From the cell containing the given text, extract its center point as [x, y] coordinate. 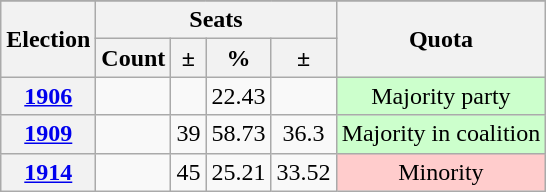
58.73 [238, 134]
Quota [441, 39]
Count [134, 58]
39 [188, 134]
45 [188, 172]
Majority in coalition [441, 134]
22.43 [238, 96]
1914 [48, 172]
Majority party [441, 96]
Minority [441, 172]
% [238, 58]
36.3 [304, 134]
Seats [216, 20]
1909 [48, 134]
25.21 [238, 172]
1906 [48, 96]
Election [48, 39]
33.52 [304, 172]
